Search for the cell housing the specified text and yield its [X, Y] center coordinate. 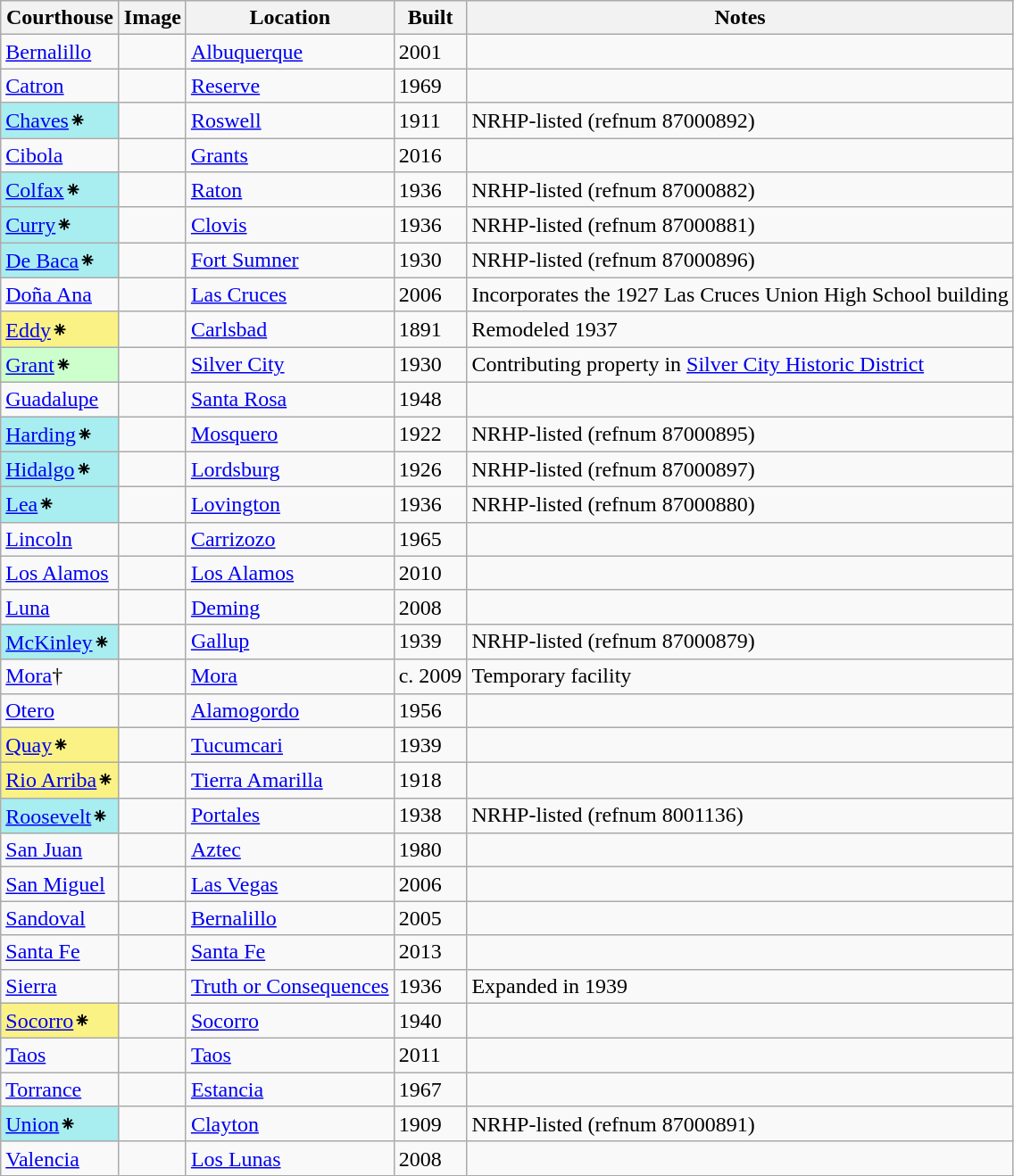
Mora [289, 676]
1922 [430, 434]
1948 [430, 399]
1938 [430, 816]
NRHP-listed (refnum 87000896) [740, 261]
Image [152, 18]
Guadalupe [61, 399]
NRHP-listed (refnum 87000879) [740, 642]
NRHP-listed (refnum 87000892) [740, 120]
Socorro⁕ [61, 1021]
Sierra [61, 986]
McKinley⁕ [61, 642]
1891 [430, 329]
Lordsburg [289, 469]
Torrance [61, 1089]
Built [430, 18]
Expanded in 1939 [740, 986]
Harding⁕ [61, 434]
Las Vegas [289, 884]
Portales [289, 816]
c. 2009 [430, 676]
2001 [430, 52]
1965 [430, 539]
Carlsbad [289, 329]
NRHP-listed (refnum 8001136) [740, 816]
Rio Arriba⁕ [61, 781]
Colfax⁕ [61, 190]
Luna [61, 607]
Lea⁕ [61, 505]
Roswell [289, 120]
Courthouse [61, 18]
Mora† [61, 676]
Remodeled 1937 [740, 329]
Socorro [289, 1021]
Valencia [61, 1158]
Chaves⁕ [61, 120]
Los Lunas [289, 1158]
1918 [430, 781]
Gallup [289, 642]
Deming [289, 607]
San Juan [61, 850]
1967 [430, 1089]
Union⁕ [61, 1124]
NRHP-listed (refnum 87000891) [740, 1124]
Tucumcari [289, 745]
Tierra Amarilla [289, 781]
Mosquero [289, 434]
Fort Sumner [289, 261]
Raton [289, 190]
Silver City [289, 365]
1969 [430, 86]
2005 [430, 918]
Otero [61, 710]
Notes [740, 18]
Alamogordo [289, 710]
Catron [61, 86]
Sandoval [61, 918]
Doña Ana [61, 294]
2010 [430, 573]
2016 [430, 154]
Reserve [289, 86]
Aztec [289, 850]
NRHP-listed (refnum 87000881) [740, 225]
NRHP-listed (refnum 87000895) [740, 434]
Curry⁕ [61, 225]
1956 [430, 710]
Temporary facility [740, 676]
1980 [430, 850]
NRHP-listed (refnum 87000882) [740, 190]
Location [289, 18]
Clayton [289, 1124]
2013 [430, 952]
Lovington [289, 505]
Las Cruces [289, 294]
De Baca⁕ [61, 261]
NRHP-listed (refnum 87000880) [740, 505]
1926 [430, 469]
Clovis [289, 225]
San Miguel [61, 884]
Carrizozo [289, 539]
Eddy⁕ [61, 329]
Contributing property in Silver City Historic District [740, 365]
Grants [289, 154]
1911 [430, 120]
Grant⁕ [61, 365]
Incorporates the 1927 Las Cruces Union High School building [740, 294]
Lincoln [61, 539]
Estancia [289, 1089]
Truth or Consequences [289, 986]
Albuquerque [289, 52]
1909 [430, 1124]
Santa Rosa [289, 399]
Quay⁕ [61, 745]
Cibola [61, 154]
2011 [430, 1056]
NRHP-listed (refnum 87000897) [740, 469]
Roosevelt⁕ [61, 816]
1940 [430, 1021]
Hidalgo⁕ [61, 469]
